From the cell containing the given text, extract its center point as (X, Y) coordinate. 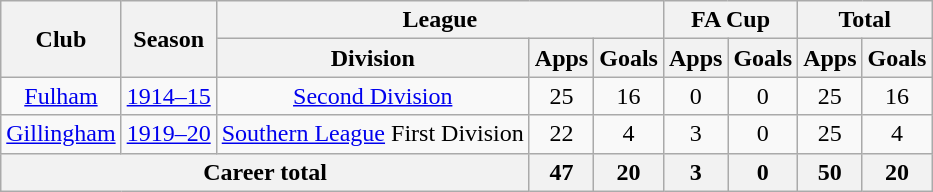
1914–15 (168, 96)
1919–20 (168, 134)
Gillingham (61, 134)
22 (561, 134)
50 (830, 172)
47 (561, 172)
Southern League First Division (372, 134)
FA Cup (730, 20)
Total (865, 20)
Career total (266, 172)
Division (372, 58)
Fulham (61, 96)
League (440, 20)
Season (168, 39)
Second Division (372, 96)
Club (61, 39)
